Identify which cell holds the provided text, then report its [x, y] central coordinate. 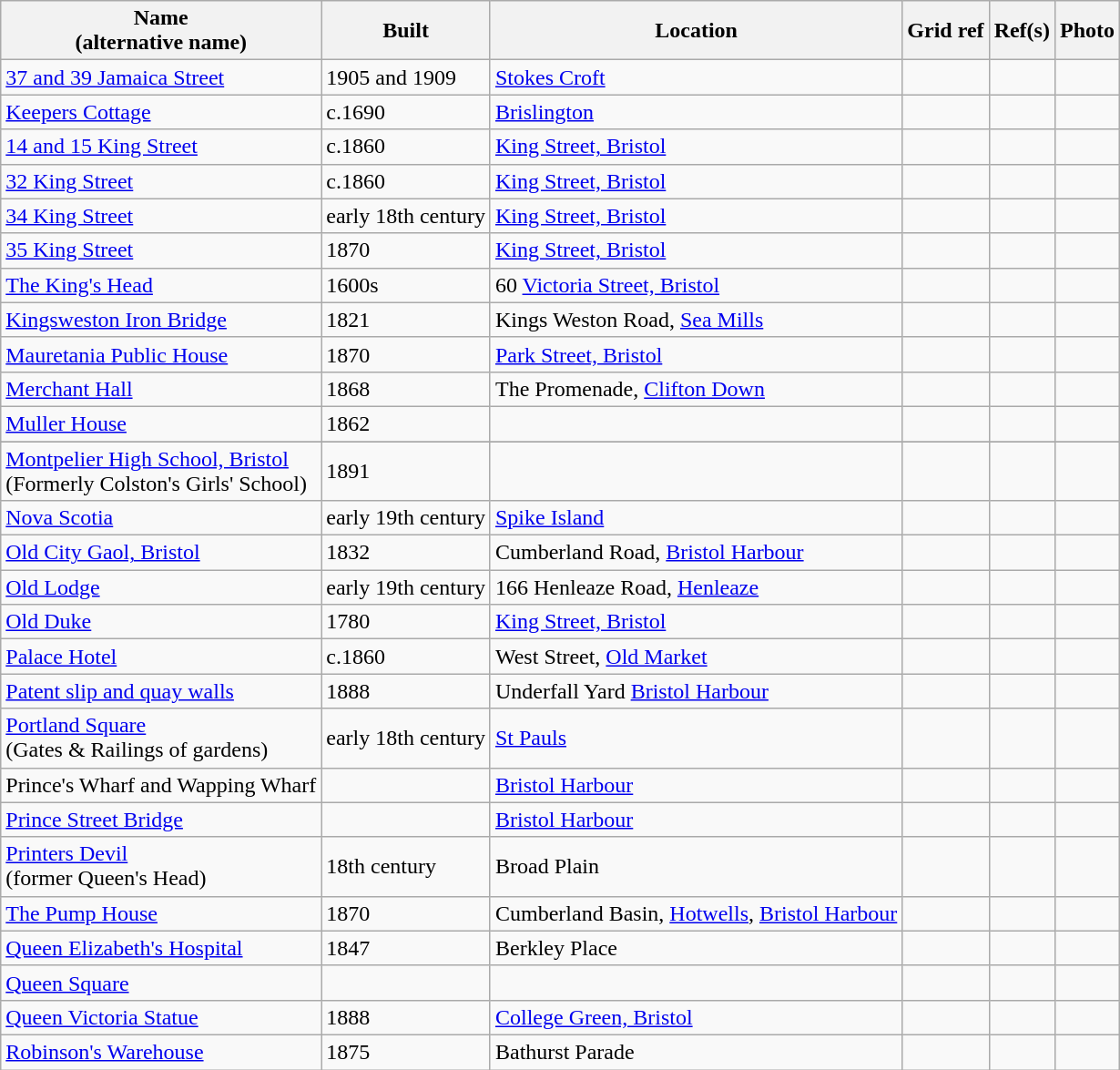
1821 [406, 320]
60 Victoria Street, Bristol [696, 285]
Montpelier High School, Bristol(Formerly Colston's Girls' School) [161, 470]
32 King Street [161, 181]
Queen Victoria Statue [161, 1017]
1875 [406, 1052]
Brislington [696, 112]
1862 [406, 423]
Broad Plain [696, 867]
Cumberland Road, Bristol Harbour [696, 553]
Name(alternative name) [161, 31]
c.1690 [406, 112]
College Green, Bristol [696, 1017]
18th century [406, 867]
1780 [406, 622]
1868 [406, 389]
Built [406, 31]
Spike Island [696, 518]
Old Duke [161, 622]
34 King Street [161, 216]
Ref(s) [1022, 31]
37 and 39 Jamaica Street [161, 77]
Kings Weston Road, Sea Mills [696, 320]
Location [696, 31]
Old Lodge [161, 587]
Underfall Yard Bristol Harbour [696, 691]
Patent slip and quay walls [161, 691]
Keepers Cottage [161, 112]
Grid ref [945, 31]
Cumberland Basin, Hotwells, Bristol Harbour [696, 913]
1832 [406, 553]
Old City Gaol, Bristol [161, 553]
Queen Elizabeth's Hospital [161, 948]
West Street, Old Market [696, 657]
The Promenade, Clifton Down [696, 389]
Merchant Hall [161, 389]
Prince's Wharf and Wapping Wharf [161, 785]
Photo [1087, 31]
1905 and 1909 [406, 77]
14 and 15 King Street [161, 147]
Bathurst Parade [696, 1052]
St Pauls [696, 738]
1600s [406, 285]
Mauretania Public House [161, 354]
Muller House [161, 423]
Berkley Place [696, 948]
The King's Head [161, 285]
Stokes Croft [696, 77]
1847 [406, 948]
1891 [406, 470]
Robinson's Warehouse [161, 1052]
Nova Scotia [161, 518]
Kingsweston Iron Bridge [161, 320]
Palace Hotel [161, 657]
Queen Square [161, 983]
Park Street, Bristol [696, 354]
166 Henleaze Road, Henleaze [696, 587]
Prince Street Bridge [161, 820]
35 King Street [161, 250]
Portland Square(Gates & Railings of gardens) [161, 738]
The Pump House [161, 913]
Printers Devil(former Queen's Head) [161, 867]
